Extract the (X, Y) coordinate from the center of the cell holding the provided text.  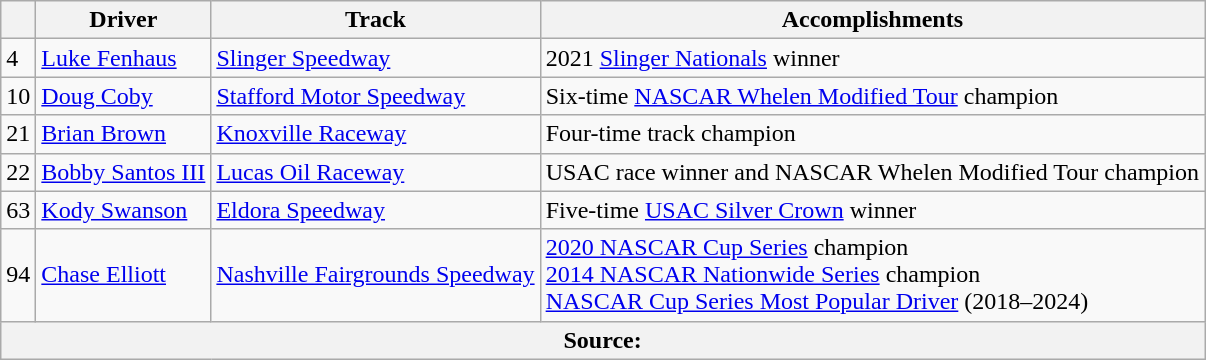
Track (376, 20)
22 (18, 172)
Lucas Oil Raceway (376, 172)
2020 NASCAR Cup Series champion 2014 NASCAR Nationwide Series champion NASCAR Cup Series Most Popular Driver (2018–2024) (872, 275)
Driver (124, 20)
4 (18, 58)
Brian Brown (124, 134)
Doug Coby (124, 96)
63 (18, 210)
Slinger Speedway (376, 58)
10 (18, 96)
Four-time track champion (872, 134)
2021 Slinger Nationals winner (872, 58)
Kody Swanson (124, 210)
Eldora Speedway (376, 210)
Luke Fenhaus (124, 58)
Nashville Fairgrounds Speedway (376, 275)
Chase Elliott (124, 275)
Source: (603, 340)
Six-time NASCAR Whelen Modified Tour champion (872, 96)
Knoxville Raceway (376, 134)
Bobby Santos III (124, 172)
Accomplishments (872, 20)
Stafford Motor Speedway (376, 96)
21 (18, 134)
USAC race winner and NASCAR Whelen Modified Tour champion (872, 172)
94 (18, 275)
Five-time USAC Silver Crown winner (872, 210)
